Return the (X, Y) coordinate for the center point of the cell that contains the specified text.  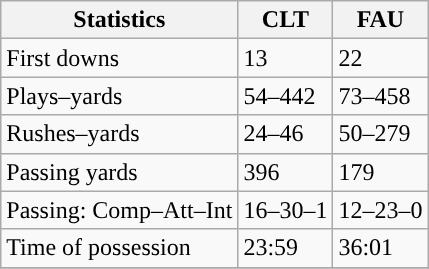
12–23–0 (380, 210)
Statistics (120, 20)
24–46 (286, 134)
Time of possession (120, 248)
73–458 (380, 96)
22 (380, 58)
FAU (380, 20)
23:59 (286, 248)
Passing yards (120, 172)
179 (380, 172)
36:01 (380, 248)
First downs (120, 58)
50–279 (380, 134)
13 (286, 58)
CLT (286, 20)
Passing: Comp–Att–Int (120, 210)
Plays–yards (120, 96)
Rushes–yards (120, 134)
396 (286, 172)
54–442 (286, 96)
16–30–1 (286, 210)
